Return [x, y] of the center of cell containing provided text 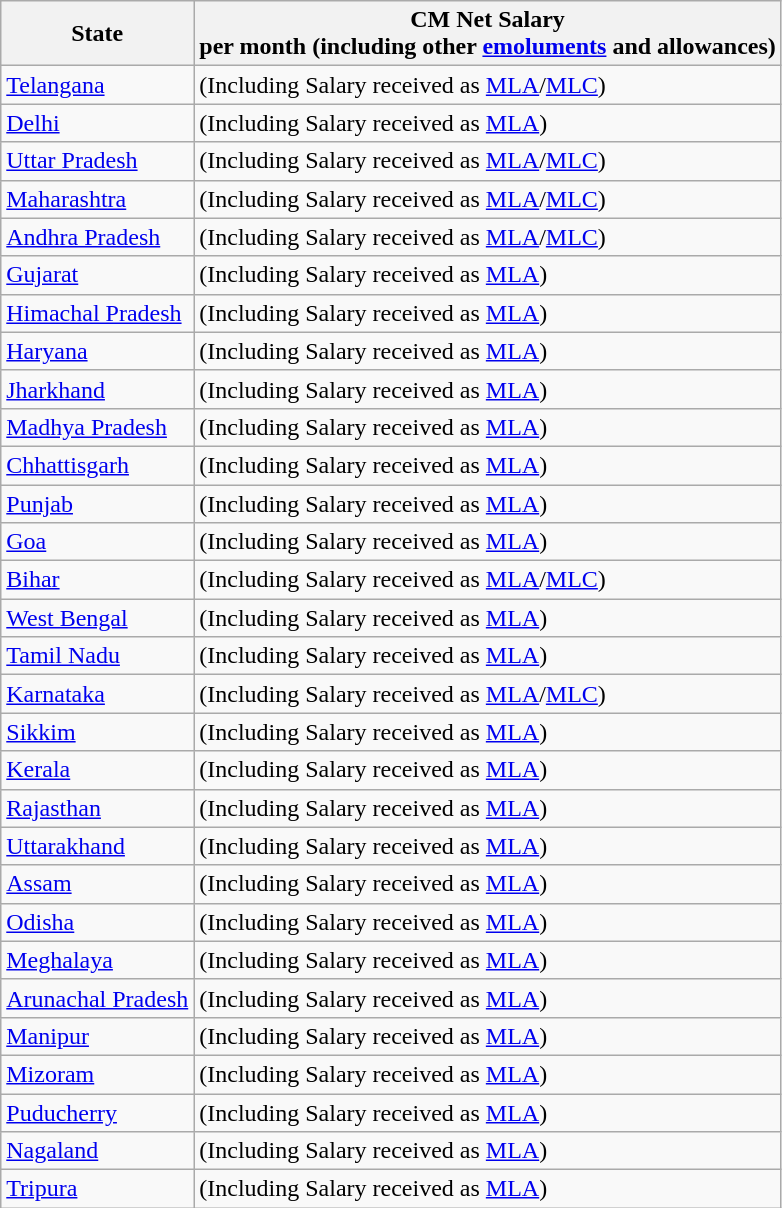
Jharkhand [98, 389]
CM Net Salaryper month (including other emoluments and allowances) [488, 34]
State [98, 34]
Andhra Pradesh [98, 237]
Punjab [98, 503]
Delhi [98, 123]
Karnataka [98, 694]
Uttarakhand [98, 846]
Chhattisgarh [98, 465]
Kerala [98, 770]
Haryana [98, 351]
Rajasthan [98, 808]
Arunachal Pradesh [98, 998]
Manipur [98, 1036]
Himachal Pradesh [98, 313]
Tripura [98, 1189]
Maharashtra [98, 199]
Telangana [98, 85]
Sikkim [98, 732]
Goa [98, 542]
Tamil Nadu [98, 656]
Odisha [98, 922]
Gujarat [98, 275]
Madhya Pradesh [98, 427]
Nagaland [98, 1151]
Uttar Pradesh [98, 161]
Puducherry [98, 1113]
Bihar [98, 580]
Meghalaya [98, 960]
Assam [98, 884]
West Bengal [98, 618]
Mizoram [98, 1074]
